For the text-containing cell, return its midpoint in (x, y) coordinate format. 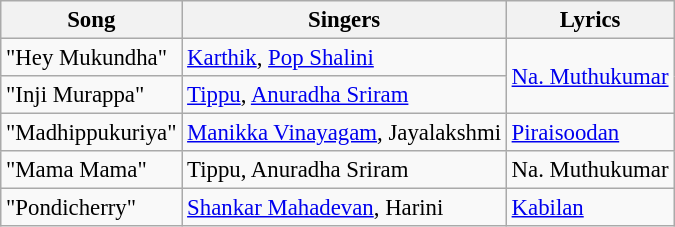
Shankar Mahadevan, Harini (344, 208)
"Inji Murappa" (92, 95)
"Mama Mama" (92, 170)
"Madhippukuriya" (92, 133)
"Pondicherry" (92, 208)
Piraisoodan (590, 133)
"Hey Mukundha" (92, 58)
Lyrics (590, 20)
Singers (344, 20)
Song (92, 20)
Manikka Vinayagam, Jayalakshmi (344, 133)
Kabilan (590, 208)
Karthik, Pop Shalini (344, 58)
